Capture the cell that displays the provided text and extract its (X, Y) central coordinate. 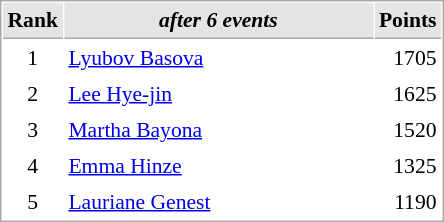
Lee Hye-jin (218, 93)
Rank (32, 21)
1705 (408, 57)
Lauriane Genest (218, 201)
3 (32, 129)
1190 (408, 201)
4 (32, 165)
Martha Bayona (218, 129)
after 6 events (218, 21)
1325 (408, 165)
Emma Hinze (218, 165)
Lyubov Basova (218, 57)
1 (32, 57)
1625 (408, 93)
Points (408, 21)
1520 (408, 129)
2 (32, 93)
5 (32, 201)
